Detect which cell encompasses the target text, then output its (x, y) center coordinate. 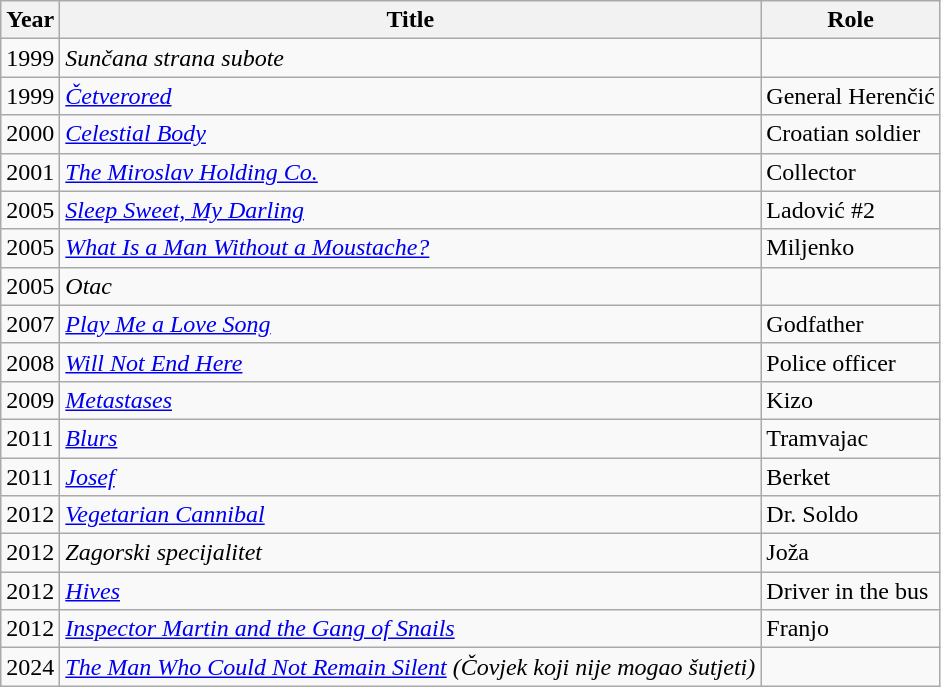
Sleep Sweet, My Darling (410, 210)
Play Me a Love Song (410, 324)
Driver in the bus (851, 591)
Metastases (410, 400)
2001 (30, 172)
2024 (30, 667)
What Is a Man Without a Moustache? (410, 248)
Will Not End Here (410, 362)
Josef (410, 477)
Zagorski specijalitet (410, 553)
Otac (410, 286)
Vegetarian Cannibal (410, 515)
Miljenko (851, 248)
Berket (851, 477)
Joža (851, 553)
The Miroslav Holding Co. (410, 172)
Croatian soldier (851, 134)
Year (30, 20)
General Herenčić (851, 96)
Godfather (851, 324)
Celestial Body (410, 134)
Ladović #2 (851, 210)
Inspector Martin and the Gang of Snails (410, 629)
Franjo (851, 629)
Role (851, 20)
Blurs (410, 438)
Hives (410, 591)
Kizo (851, 400)
2000 (30, 134)
Tramvajac (851, 438)
2007 (30, 324)
Police officer (851, 362)
2008 (30, 362)
Četverored (410, 96)
Title (410, 20)
Sunčana strana subote (410, 58)
Dr. Soldo (851, 515)
Collector (851, 172)
The Man Who Could Not Remain Silent (Čovjek koji nije mogao šutjeti) (410, 667)
2009 (30, 400)
